Capture the cell that displays the provided text and extract its [x, y] central coordinate. 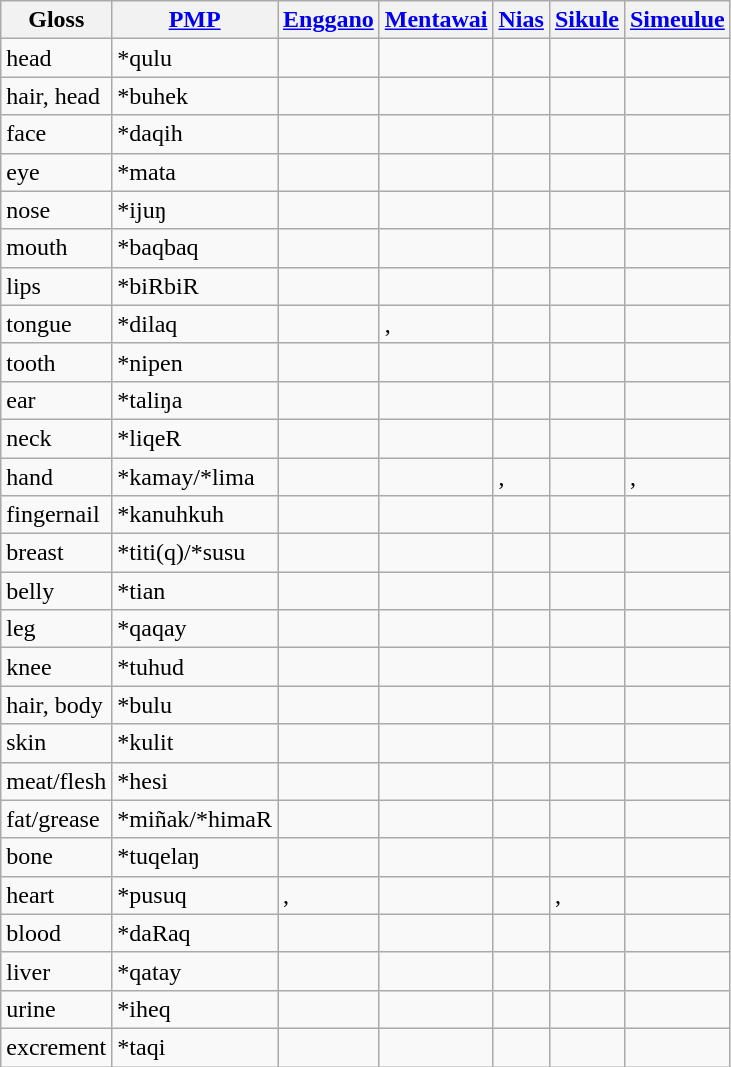
*nipen [195, 362]
mouth [56, 248]
*taqi [195, 1047]
*hesi [195, 781]
heart [56, 895]
*tian [195, 591]
hair, head [56, 96]
hand [56, 477]
excrement [56, 1047]
belly [56, 591]
*qulu [195, 58]
blood [56, 933]
neck [56, 438]
*miñak/*himaR [195, 819]
bone [56, 857]
*mata [195, 172]
nose [56, 210]
fingernail [56, 515]
Simeulue [677, 20]
Nias [521, 20]
eye [56, 172]
fat/grease [56, 819]
*daqih [195, 134]
*dilaq [195, 324]
*iheq [195, 1009]
tooth [56, 362]
PMP [195, 20]
hair, body [56, 705]
*liqeR [195, 438]
Sikule [586, 20]
*buhek [195, 96]
*kulit [195, 743]
tongue [56, 324]
leg [56, 629]
*pusuq [195, 895]
*kanuhkuh [195, 515]
*daRaq [195, 933]
Enggano [329, 20]
liver [56, 971]
ear [56, 400]
skin [56, 743]
Gloss [56, 20]
*baqbaq [195, 248]
meat/flesh [56, 781]
*kamay/*lima [195, 477]
face [56, 134]
breast [56, 553]
Mentawai [436, 20]
*qaqay [195, 629]
head [56, 58]
lips [56, 286]
*titi(q)/*susu [195, 553]
*tuhud [195, 667]
*ijuŋ [195, 210]
*tuqelaŋ [195, 857]
*qatay [195, 971]
urine [56, 1009]
*biRbiR [195, 286]
knee [56, 667]
*bulu [195, 705]
*taliŋa [195, 400]
